Extract the (x, y) coordinate from the center of the cell holding the provided text.  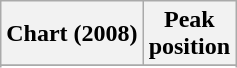
Peakposition (189, 34)
Chart (2008) (72, 34)
